Scan for the cell matching the given text and deliver its (X, Y) coordinate at center. 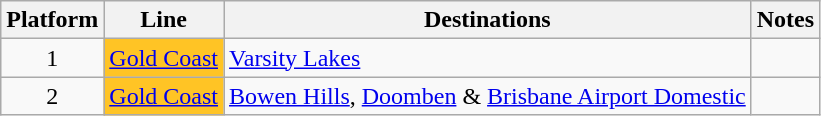
Line (164, 20)
Bowen Hills, Doomben & Brisbane Airport Domestic (488, 96)
Notes (785, 20)
2 (52, 96)
Platform (52, 20)
1 (52, 58)
Varsity Lakes (488, 58)
Destinations (488, 20)
